Provide the [X, Y] coordinate of the cell's center where the given text is located.  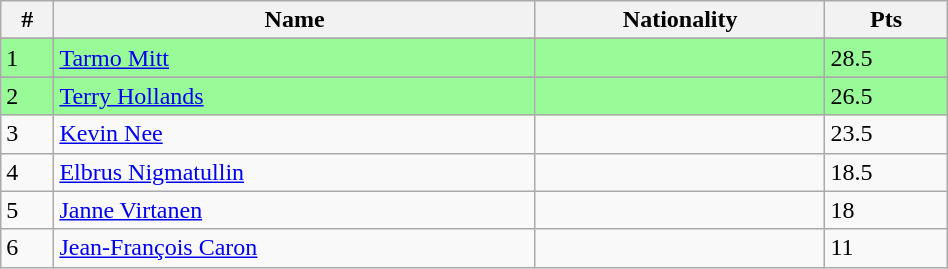
4 [28, 172]
Pts [886, 20]
Kevin Nee [294, 134]
11 [886, 248]
18.5 [886, 172]
Tarmo Mitt [294, 58]
23.5 [886, 134]
2 [28, 96]
3 [28, 134]
Terry Hollands [294, 96]
1 [28, 58]
Janne Virtanen [294, 210]
Name [294, 20]
28.5 [886, 58]
5 [28, 210]
6 [28, 248]
# [28, 20]
Elbrus Nigmatullin [294, 172]
Jean-François Caron [294, 248]
18 [886, 210]
Nationality [680, 20]
26.5 [886, 96]
